Search for the cell housing the specified text and yield its (X, Y) center coordinate. 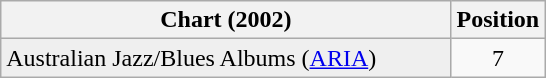
Chart (2002) (226, 20)
7 (498, 58)
Australian Jazz/Blues Albums (ARIA) (226, 58)
Position (498, 20)
